Return the [X, Y] coordinate for the center point of the cell that contains the specified text.  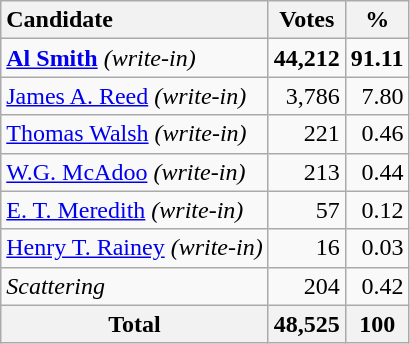
Candidate [134, 20]
0.46 [377, 134]
100 [377, 324]
W.G. McAdoo (write-in) [134, 172]
Votes [306, 20]
Total [134, 324]
221 [306, 134]
213 [306, 172]
0.42 [377, 286]
57 [306, 210]
44,212 [306, 58]
204 [306, 286]
James A. Reed (write-in) [134, 96]
Al Smith (write-in) [134, 58]
0.44 [377, 172]
E. T. Meredith (write-in) [134, 210]
% [377, 20]
Thomas Walsh (write-in) [134, 134]
0.12 [377, 210]
48,525 [306, 324]
Scattering [134, 286]
3,786 [306, 96]
Henry T. Rainey (write-in) [134, 248]
16 [306, 248]
0.03 [377, 248]
7.80 [377, 96]
91.11 [377, 58]
